Return (X, Y) of the center of cell containing provided text 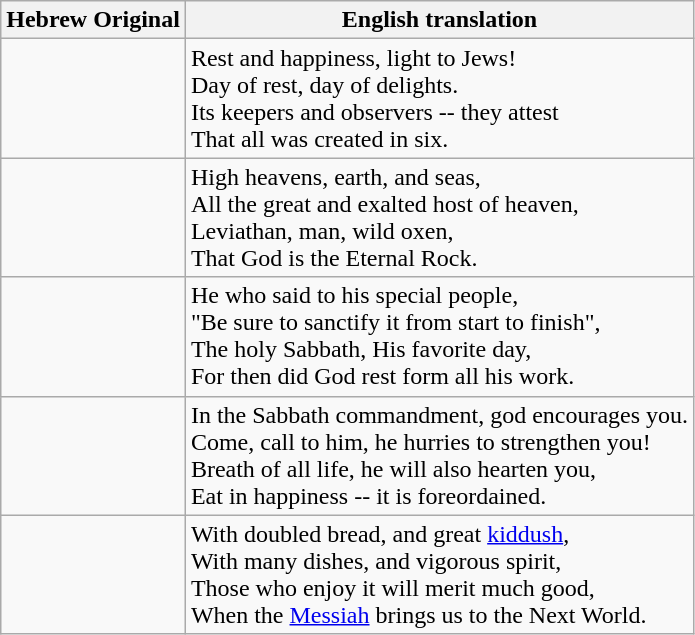
Hebrew Original (94, 20)
Rest and happiness, light to Jews!Day of rest, day of delights.Its keepers and observers -- they attestThat all was created in six. (439, 98)
English translation (439, 20)
High heavens, earth, and seas,All the great and exalted host of heaven,Leviathan, man, wild oxen,That God is the Eternal Rock. (439, 218)
